For the text-containing cell, return its midpoint in [x, y] coordinate format. 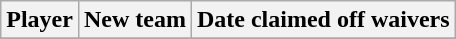
Date claimed off waivers [323, 20]
Player [40, 20]
New team [134, 20]
